Pinpoint the cell where the given text exists, returning its (x, y) midpoint coordinate. 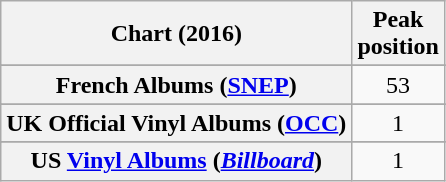
UK Official Vinyl Albums (OCC) (176, 123)
US Vinyl Albums (Billboard) (176, 161)
French Albums (SNEP) (176, 85)
53 (398, 85)
Chart (2016) (176, 34)
Peak position (398, 34)
